Capture the cell that displays the provided text and extract its [X, Y] central coordinate. 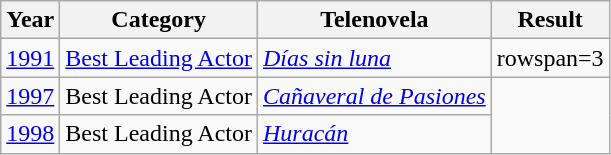
1991 [30, 58]
Días sin luna [375, 58]
Huracán [375, 134]
1998 [30, 134]
1997 [30, 96]
Category [159, 20]
Result [550, 20]
Year [30, 20]
rowspan=3 [550, 58]
Telenovela [375, 20]
Cañaveral de Pasiones [375, 96]
